Determine the (x, y) coordinate at the center of the cell enclosing the given text.  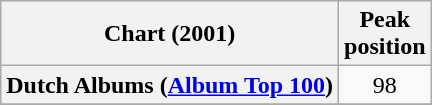
98 (385, 85)
Chart (2001) (170, 34)
Peakposition (385, 34)
Dutch Albums (Album Top 100) (170, 85)
